Scan for the cell matching the given text and deliver its [x, y] coordinate at center. 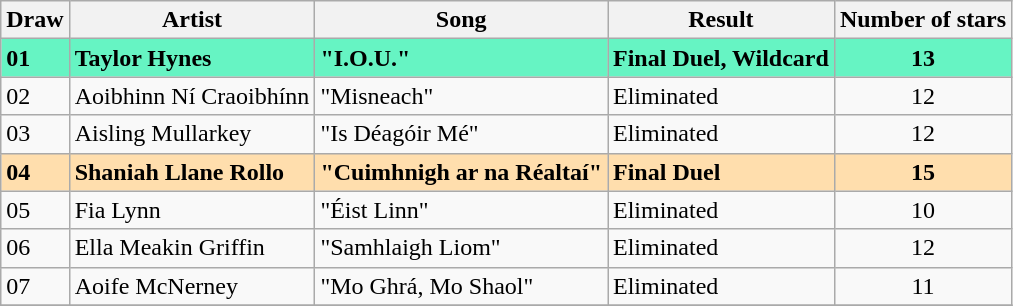
Artist [192, 20]
Aoife McNerney [192, 286]
03 [35, 134]
04 [35, 172]
Aoibhinn Ní Craoibhínn [192, 96]
"Misneach" [462, 96]
"Cuimhnigh ar na Réaltaí" [462, 172]
Song [462, 20]
"Éist Linn" [462, 210]
"Is Déagóir Mé" [462, 134]
"I.O.U." [462, 58]
07 [35, 286]
Aisling Mullarkey [192, 134]
Draw [35, 20]
Fia Lynn [192, 210]
10 [922, 210]
"Mo Ghrá, Mo Shaol" [462, 286]
Final Duel, Wildcard [722, 58]
11 [922, 286]
13 [922, 58]
05 [35, 210]
Result [722, 20]
Taylor Hynes [192, 58]
15 [922, 172]
Ella Meakin Griffin [192, 248]
01 [35, 58]
02 [35, 96]
06 [35, 248]
Shaniah Llane Rollo [192, 172]
"Samhlaigh Liom" [462, 248]
Final Duel [722, 172]
Number of stars [922, 20]
